Determine the (X, Y) coordinate at the center of the cell enclosing the given text.  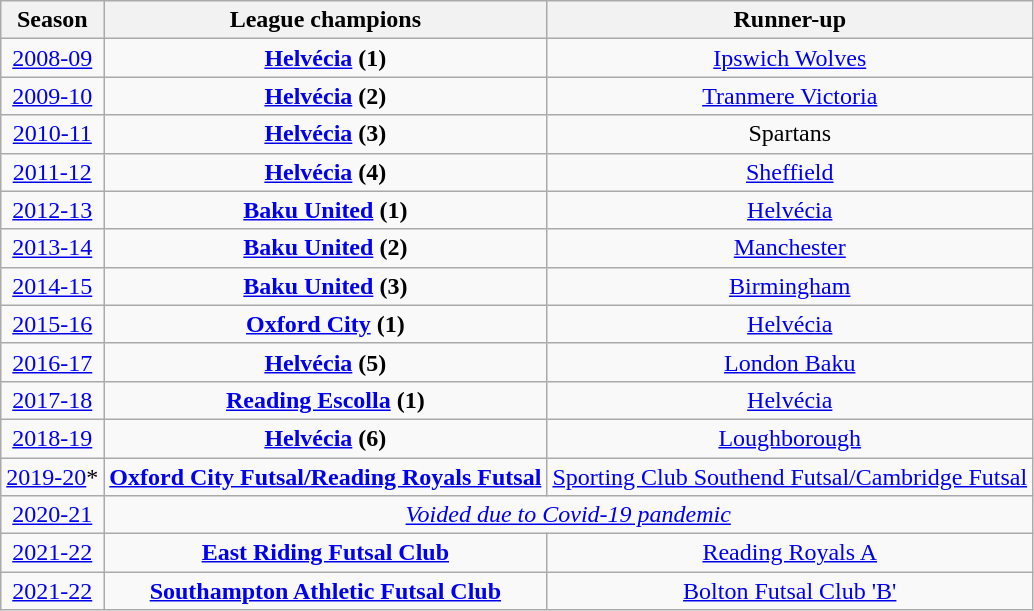
League champions (326, 20)
2020-21 (52, 515)
Baku United (1) (326, 210)
Sheffield (790, 172)
Helvécia (2) (326, 96)
Southampton Athletic Futsal Club (326, 591)
2015-16 (52, 324)
Helvécia (5) (326, 362)
2018-19 (52, 438)
2016-17 (52, 362)
Oxford City Futsal/Reading Royals Futsal (326, 477)
Loughborough (790, 438)
Manchester (790, 248)
2014-15 (52, 286)
Helvécia (4) (326, 172)
Tranmere Victoria (790, 96)
Baku United (3) (326, 286)
Season (52, 20)
2017-18 (52, 400)
Spartans (790, 134)
Baku United (2) (326, 248)
Sporting Club Southend Futsal/Cambridge Futsal (790, 477)
2008-09 (52, 58)
Reading Royals A (790, 553)
Reading Escolla (1) (326, 400)
Bolton Futsal Club 'B' (790, 591)
Helvécia (6) (326, 438)
Voided due to Covid-19 pandemic (568, 515)
2019-20* (52, 477)
Birmingham (790, 286)
Runner-up (790, 20)
2013-14 (52, 248)
East Riding Futsal Club (326, 553)
Ipswich Wolves (790, 58)
2010-11 (52, 134)
2011-12 (52, 172)
London Baku (790, 362)
2012-13 (52, 210)
Oxford City (1) (326, 324)
Helvécia (3) (326, 134)
2009-10 (52, 96)
Helvécia (1) (326, 58)
